Find where the given text appears and provide that cell's center as (X, Y) coordinate. 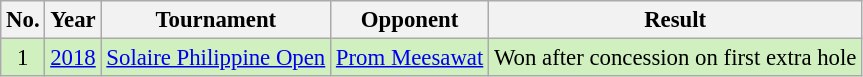
Tournament (216, 20)
No. (23, 20)
Won after concession on first extra hole (676, 58)
1 (23, 58)
Opponent (410, 20)
Solaire Philippine Open (216, 58)
2018 (73, 58)
Result (676, 20)
Year (73, 20)
Prom Meesawat (410, 58)
